Extract the (X, Y) coordinate from the center of the cell holding the provided text.  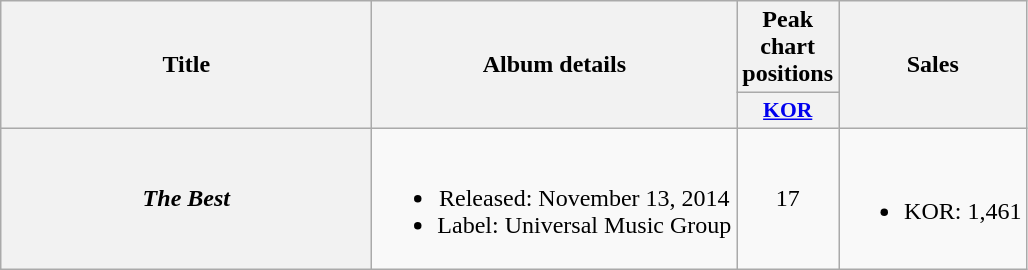
Album details (554, 65)
KOR: 1,461 (933, 198)
Peak chart positions (788, 47)
Title (186, 65)
The Best (186, 198)
Sales (933, 65)
KOR (788, 111)
Released: November 13, 2014Label: Universal Music Group (554, 198)
17 (788, 198)
